From the cell containing the given text, extract its center point as (x, y) coordinate. 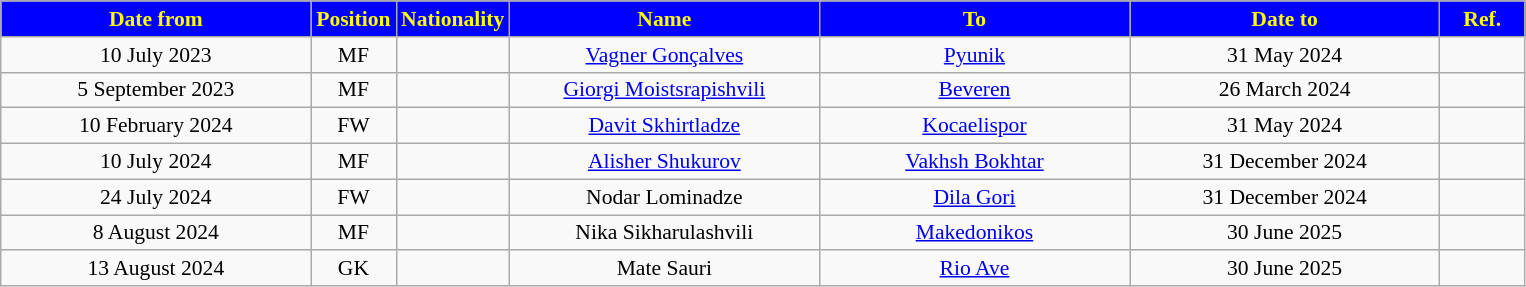
Date from (156, 19)
Nika Sikharulashvili (664, 233)
5 September 2023 (156, 90)
Nodar Lominadze (664, 197)
Rio Ave (974, 269)
13 August 2024 (156, 269)
10 July 2023 (156, 55)
Date to (1285, 19)
8 August 2024 (156, 233)
10 July 2024 (156, 162)
Nationality (452, 19)
Vagner Gonçalves (664, 55)
Makedonikos (974, 233)
To (974, 19)
Name (664, 19)
Dila Gori (974, 197)
Mate Sauri (664, 269)
Kocaelispor (974, 126)
Ref. (1482, 19)
Pyunik (974, 55)
Beveren (974, 90)
GK (354, 269)
26 March 2024 (1285, 90)
24 July 2024 (156, 197)
Position (354, 19)
Vakhsh Bokhtar (974, 162)
10 February 2024 (156, 126)
Davit Skhirtladze (664, 126)
Alisher Shukurov (664, 162)
Giorgi Moistsrapishvili (664, 90)
